Determine the [X, Y] coordinate at the center of the cell enclosing the given text.  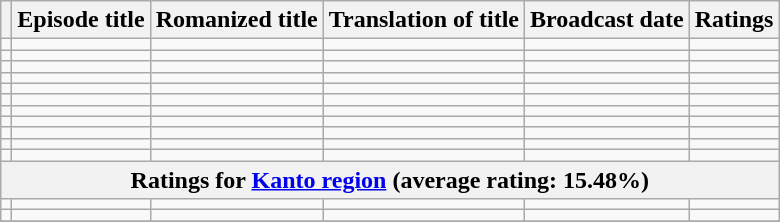
Romanized title [236, 20]
Broadcast date [608, 20]
Ratings [734, 20]
Episode title [81, 20]
Translation of title [424, 20]
Ratings for Kanto region (average rating: 15.48%) [390, 179]
